Capture the cell that displays the provided text and extract its (X, Y) central coordinate. 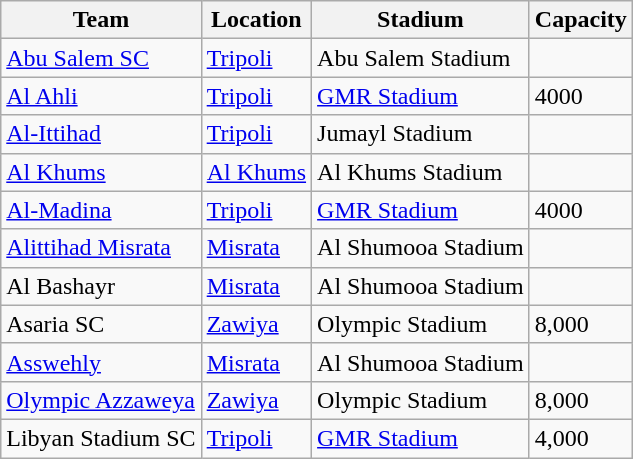
Al-Ittihad (101, 134)
Al Bashayr (101, 286)
Olympic Azzaweya (101, 400)
Capacity (580, 20)
Al Ahli (101, 96)
Team (101, 20)
Al-Madina (101, 210)
Location (256, 20)
Asswehly (101, 362)
4,000 (580, 438)
Libyan Stadium SC (101, 438)
Alittihad Misrata (101, 248)
Al Khums Stadium (421, 172)
Asaria SC (101, 324)
Abu Salem Stadium (421, 58)
Stadium (421, 20)
Abu Salem SC (101, 58)
Jumayl Stadium (421, 134)
